Provide the [X, Y] coordinate of the cell's center where the given text is located.  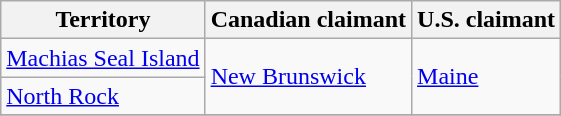
North Rock [103, 96]
Canadian claimant [308, 20]
Maine [486, 77]
Territory [103, 20]
U.S. claimant [486, 20]
Machias Seal Island [103, 58]
New Brunswick [308, 77]
